From the cell containing the given text, extract its center point as (X, Y) coordinate. 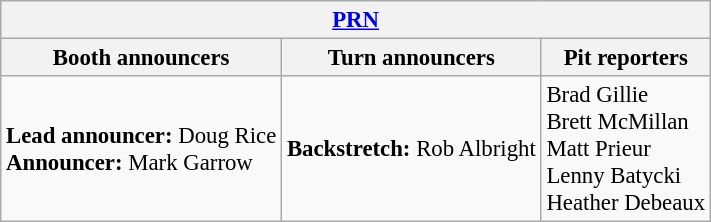
Booth announcers (142, 58)
Backstretch: Rob Albright (412, 149)
Brad GillieBrett McMillanMatt PrieurLenny BatyckiHeather Debeaux (626, 149)
Lead announcer: Doug RiceAnnouncer: Mark Garrow (142, 149)
Turn announcers (412, 58)
PRN (356, 20)
Pit reporters (626, 58)
